Find where the given text appears and provide that cell's center as (x, y) coordinate. 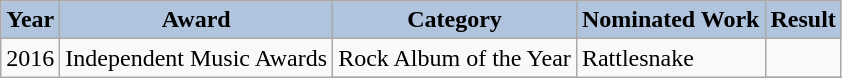
Award (196, 20)
Rattlesnake (670, 58)
Year (30, 20)
Nominated Work (670, 20)
2016 (30, 58)
Rock Album of the Year (455, 58)
Category (455, 20)
Independent Music Awards (196, 58)
Result (803, 20)
